Find where the given text appears and provide that cell's center as (X, Y) coordinate. 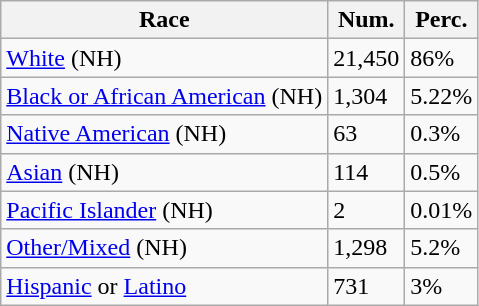
Hispanic or Latino (164, 286)
3% (442, 286)
0.5% (442, 172)
Asian (NH) (164, 172)
Other/Mixed (NH) (164, 248)
731 (366, 286)
Perc. (442, 20)
86% (442, 58)
White (NH) (164, 58)
0.3% (442, 134)
2 (366, 210)
0.01% (442, 210)
63 (366, 134)
Num. (366, 20)
Race (164, 20)
114 (366, 172)
Native American (NH) (164, 134)
1,304 (366, 96)
Black or African American (NH) (164, 96)
Pacific Islander (NH) (164, 210)
21,450 (366, 58)
5.2% (442, 248)
5.22% (442, 96)
1,298 (366, 248)
